Provide the [x, y] coordinate of the cell's center where the given text is located.  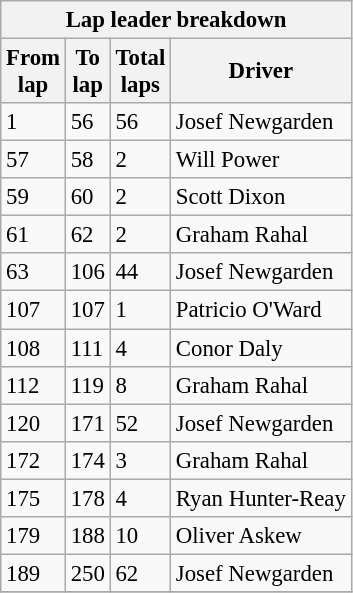
189 [34, 573]
Scott Dixon [262, 197]
172 [34, 460]
8 [140, 385]
174 [88, 460]
250 [88, 573]
61 [34, 235]
10 [140, 536]
59 [34, 197]
58 [88, 160]
Ryan Hunter-Reay [262, 498]
Will Power [262, 160]
106 [88, 273]
Conor Daly [262, 348]
178 [88, 498]
120 [34, 423]
179 [34, 536]
175 [34, 498]
171 [88, 423]
108 [34, 348]
3 [140, 460]
Patricio O'Ward [262, 310]
44 [140, 273]
Lap leader breakdown [176, 20]
Driver [262, 72]
Oliver Askew [262, 536]
119 [88, 385]
112 [34, 385]
57 [34, 160]
52 [140, 423]
Fromlap [34, 72]
188 [88, 536]
111 [88, 348]
Totallaps [140, 72]
60 [88, 197]
63 [34, 273]
Tolap [88, 72]
